Find where the given text appears and provide that cell's center as [x, y] coordinate. 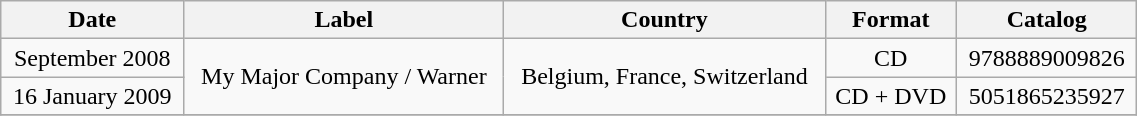
My Major Company / Warner [344, 77]
9788889009826 [1047, 58]
September 2008 [92, 58]
16 January 2009 [92, 96]
CD [891, 58]
Format [891, 20]
Country [664, 20]
Belgium, France, Switzerland [664, 77]
Catalog [1047, 20]
5051865235927 [1047, 96]
Label [344, 20]
Date [92, 20]
CD + DVD [891, 96]
